Detect which cell encompasses the target text, then output its (x, y) center coordinate. 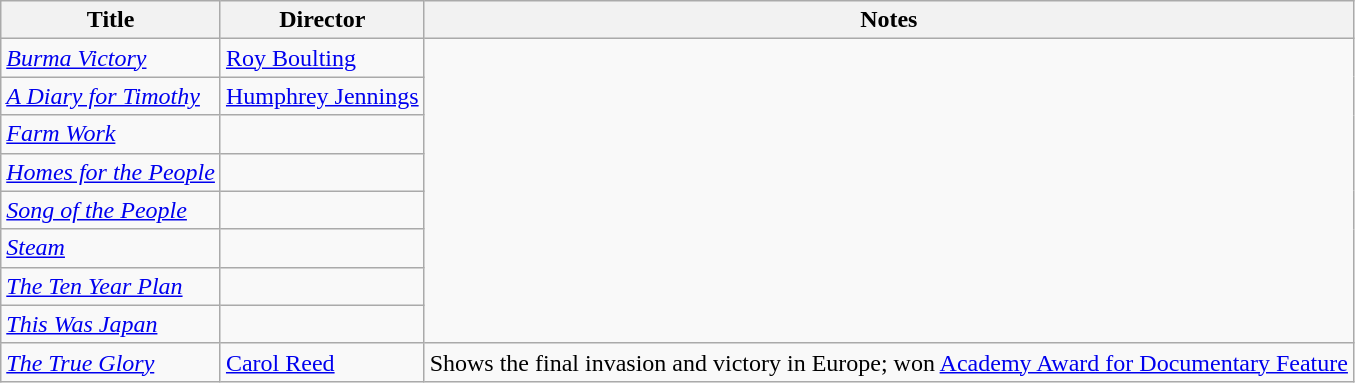
Burma Victory (111, 58)
Farm Work (111, 134)
Shows the final invasion and victory in Europe; won Academy Award for Documentary Feature (888, 362)
Roy Boulting (322, 58)
Director (322, 20)
Notes (888, 20)
Steam (111, 248)
The True Glory (111, 362)
The Ten Year Plan (111, 286)
Humphrey Jennings (322, 96)
Title (111, 20)
A Diary for Timothy (111, 96)
Song of the People (111, 210)
This Was Japan (111, 324)
Carol Reed (322, 362)
Homes for the People (111, 172)
